Identify which cell holds the provided text, then report its [x, y] central coordinate. 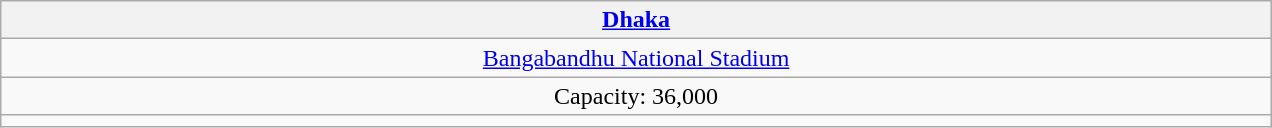
Bangabandhu National Stadium [636, 58]
Dhaka [636, 20]
Capacity: 36,000 [636, 96]
